For the text-containing cell, return its midpoint in (X, Y) coordinate format. 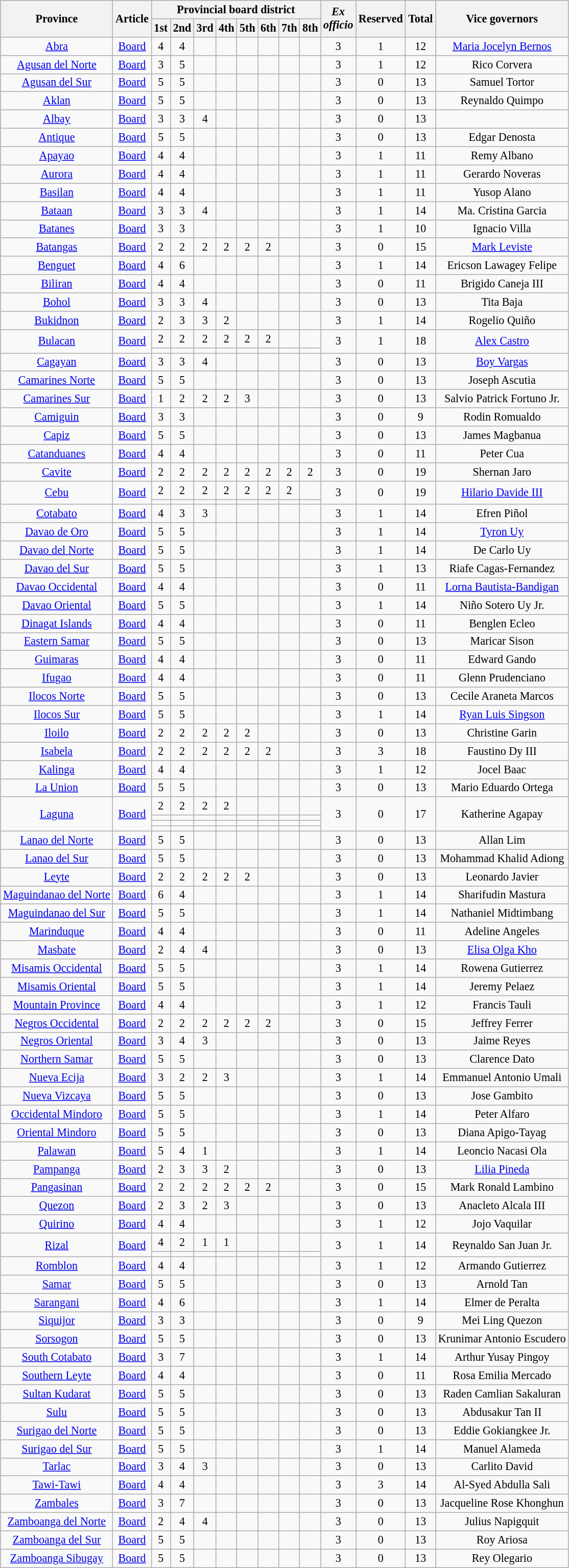
Misamis Oriental (57, 987)
Reynaldo San Juan Jr. (502, 1245)
Eastern Samar (57, 642)
Eddie Gokiangkee Jr. (502, 1430)
Abra (57, 46)
Clarence Dato (502, 1060)
De Carlo Uy (502, 550)
Siquijor (57, 1321)
Batanes (57, 229)
Edgar Denosta (502, 137)
Armando Gutierrez (502, 1266)
Brigido Caneja III (502, 284)
Samar (57, 1284)
Bataan (57, 211)
Iloilo (57, 733)
Hilario Davide III (502, 493)
Maricar Sison (502, 642)
Rogelio Quiño (502, 321)
Leoncio Nacasi Ola (502, 1151)
Tarlac (57, 1467)
Davao de Oro (57, 532)
Benglen Ecleo (502, 623)
Gerardo Noveras (502, 174)
Isabela (57, 751)
Mountain Province (57, 1004)
Lorna Bautista-Bandigan (502, 587)
5th (247, 28)
Krunimar Antonio Escudero (502, 1339)
Agusan del Sur (57, 83)
Rowena Gutierrez (502, 968)
Bohol (57, 302)
Emmanuel Antonio Umali (502, 1078)
8th (311, 28)
Roy Ariosa (502, 1540)
Zamboanga del Sur (57, 1540)
Jaime Reyes (502, 1041)
Jose Gambito (502, 1096)
Rodin Romualdo (502, 417)
Ryan Luis Singson (502, 715)
Quirino (57, 1224)
Christine Garin (502, 733)
Rico Corvera (502, 64)
Efren Piñol (502, 513)
Davao del Norte (57, 550)
Jeremy Pelaez (502, 987)
Elisa Olga Kho (502, 950)
Mark Ronald Lambino (502, 1187)
6th (269, 28)
Al-Syed Abdulla Sali (502, 1485)
Surigao del Sur (57, 1449)
Yusop Alano (502, 192)
La Union (57, 788)
Mark Leviste (502, 247)
Riafe Cagas-Fernandez (502, 569)
Davao Oriental (57, 605)
Romblon (57, 1266)
Jeffrey Ferrer (502, 1023)
South Cotabato (57, 1357)
James Magbanua (502, 435)
Lanao del Norte (57, 840)
Zamboanga Sibugay (57, 1558)
Antique (57, 137)
Ericson Lawagey Felipe (502, 265)
Total (421, 19)
Reserved (381, 19)
Jacqueline Rose Khonghun (502, 1504)
Occidental Mindoro (57, 1114)
Benguet (57, 265)
Marinduque (57, 932)
Quezon (57, 1206)
Province (57, 19)
Nathaniel Midtimbang (502, 913)
Dinagat Islands (57, 623)
1st (160, 28)
Aurora (57, 174)
Masbate (57, 950)
Cecile Araneta Marcos (502, 696)
Cebu (57, 493)
Ma. Cristina Garcia (502, 211)
Zambales (57, 1504)
Arthur Yusay Pingoy (502, 1357)
Abdusakur Tan II (502, 1412)
Negros Oriental (57, 1041)
Sultan Kudarat (57, 1394)
Mohammad Khalid Adiong (502, 859)
Pangasinan (57, 1187)
Maguindanao del Sur (57, 913)
Aklan (57, 101)
Laguna (57, 814)
Basilan (57, 192)
Adeline Angeles (502, 932)
Agusan del Norte (57, 64)
Arnold Tan (502, 1284)
Samuel Tortor (502, 83)
Mei Ling Quezon (502, 1321)
Tawi-Tawi (57, 1485)
Ifugao (57, 678)
Jocel Baac (502, 770)
Cotabato (57, 513)
Niño Sotero Uy Jr. (502, 605)
Manuel Alameda (502, 1449)
Maguindanao del Norte (57, 895)
Bulacan (57, 341)
Davao Occidental (57, 587)
Sulu (57, 1412)
Ilocos Sur (57, 715)
Camiguin (57, 417)
Palawan (57, 1151)
Provincial board district (236, 10)
Glenn Prudenciano (502, 678)
Ignacio Villa (502, 229)
Biliran (57, 284)
Batangas (57, 247)
Katherine Agapay (502, 814)
Surigao del Norte (57, 1430)
7th (289, 28)
Rizal (57, 1245)
Southern Leyte (57, 1376)
Leonardo Javier (502, 877)
Zamboanga del Norte (57, 1522)
Camarines Norte (57, 380)
Boy Vargas (502, 362)
Nueva Vizcaya (57, 1096)
Davao del Sur (57, 569)
Sorsogon (57, 1339)
Bukidnon (57, 321)
Tita Baja (502, 302)
Kalinga (57, 770)
Reynaldo Quimpo (502, 101)
Pampanga (57, 1169)
Albay (57, 119)
Misamis Occidental (57, 968)
Negros Occidental (57, 1023)
Julius Napigquit (502, 1522)
Sarangani (57, 1303)
10 (421, 229)
3rd (204, 28)
2nd (182, 28)
Raden Camlian Sakaluran (502, 1394)
Shernan Jaro (502, 472)
Carlito David (502, 1467)
Apayao (57, 156)
Peter Cua (502, 454)
17 (421, 814)
Remy Albano (502, 156)
Francis Tauli (502, 1004)
Edward Gando (502, 660)
Salvio Patrick Fortuno Jr. (502, 399)
Tyron Uy (502, 532)
Elmer de Peralta (502, 1303)
Nueva Ecija (57, 1078)
Anacleto Alcala III (502, 1206)
Cavite (57, 472)
Peter Alfaro (502, 1114)
Leyte (57, 877)
Article (132, 19)
Faustino Dy III (502, 751)
Catanduanes (57, 454)
Camarines Sur (57, 399)
Northern Samar (57, 1060)
Ilocos Norte (57, 696)
Guimaras (57, 660)
Rey Olegario (502, 1558)
Mario Eduardo Ortega (502, 788)
4th (227, 28)
Vice governors (502, 19)
Alex Castro (502, 341)
Capiz (57, 435)
Oriental Mindoro (57, 1133)
Maria Jocelyn Bernos (502, 46)
Diana Apigo-Tayag (502, 1133)
Sharifudin Mastura (502, 895)
Exofficio (338, 19)
Lilia Pineda (502, 1169)
Lanao del Sur (57, 859)
Jojo Vaquilar (502, 1224)
Joseph Ascutia (502, 380)
Cagayan (57, 362)
Allan Lim (502, 840)
Rosa Emilia Mercado (502, 1376)
